Extract the (X, Y) coordinate from the center of the cell holding the provided text.  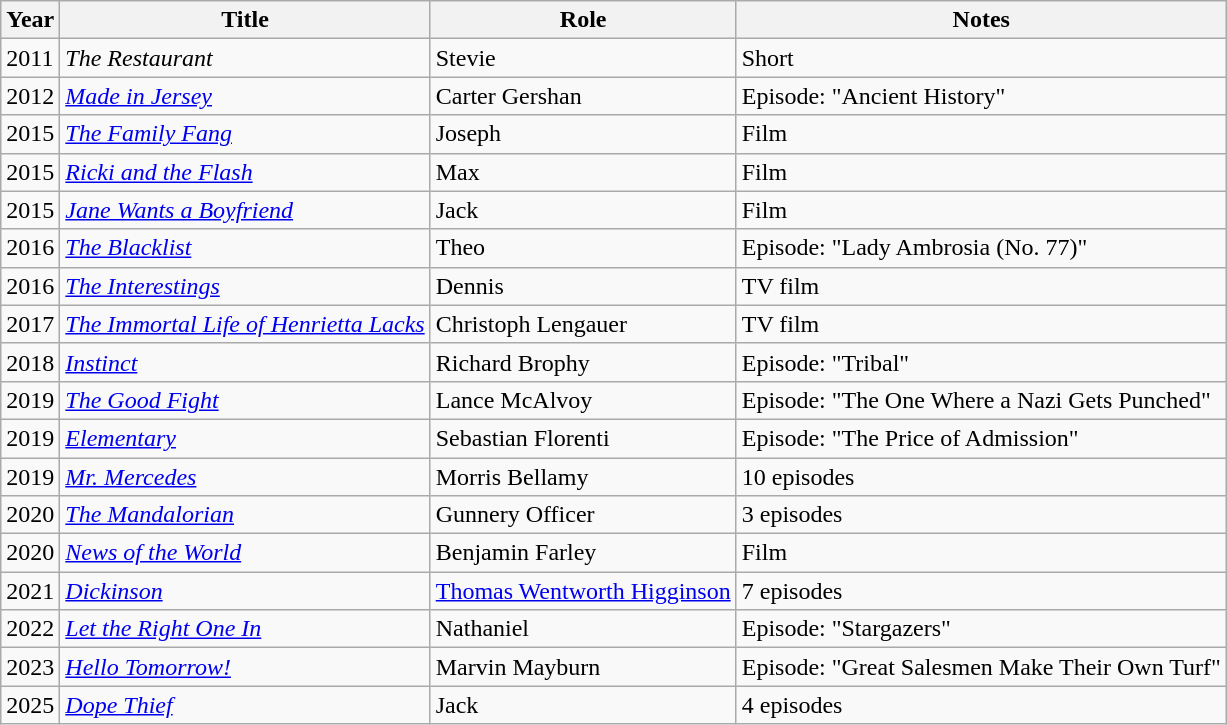
Mr. Mercedes (245, 477)
2021 (30, 591)
2025 (30, 705)
Max (583, 172)
Made in Jersey (245, 96)
The Restaurant (245, 58)
Jane Wants a Boyfriend (245, 210)
4 episodes (981, 705)
Dope Thief (245, 705)
Instinct (245, 362)
Theo (583, 248)
Lance McAlvoy (583, 400)
Richard Brophy (583, 362)
Episode: "Lady Ambrosia (No. 77)" (981, 248)
Episode: "Tribal" (981, 362)
Hello Tomorrow! (245, 667)
Dickinson (245, 591)
Thomas Wentworth Higginson (583, 591)
Benjamin Farley (583, 553)
Episode: "Great Salesmen Make Their Own Turf" (981, 667)
Sebastian Florenti (583, 438)
2018 (30, 362)
Ricki and the Flash (245, 172)
2023 (30, 667)
The Family Fang (245, 134)
The Blacklist (245, 248)
The Good Fight (245, 400)
2011 (30, 58)
Year (30, 20)
Episode: "The One Where a Nazi Gets Punched" (981, 400)
Episode: "Stargazers" (981, 629)
Short (981, 58)
The Mandalorian (245, 515)
2017 (30, 324)
Elementary (245, 438)
Gunnery Officer (583, 515)
Marvin Mayburn (583, 667)
2022 (30, 629)
2012 (30, 96)
Role (583, 20)
Notes (981, 20)
7 episodes (981, 591)
Dennis (583, 286)
Episode: "Ancient History" (981, 96)
Christoph Lengauer (583, 324)
News of the World (245, 553)
Episode: "The Price of Admission" (981, 438)
Morris Bellamy (583, 477)
Title (245, 20)
Joseph (583, 134)
3 episodes (981, 515)
The Immortal Life of Henrietta Lacks (245, 324)
Let the Right One In (245, 629)
The Interestings (245, 286)
Nathaniel (583, 629)
Stevie (583, 58)
Carter Gershan (583, 96)
10 episodes (981, 477)
